Locate the cell with the specified text and output its (X, Y) center coordinate. 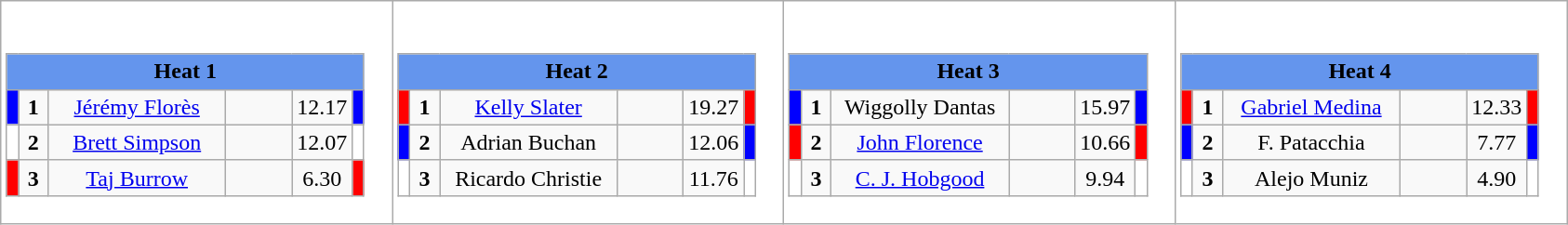
12.07 (322, 142)
Heat 4 (1360, 72)
6.30 (322, 178)
Taj Burrow (138, 178)
Brett Simpson (138, 142)
Alejo Muniz (1311, 178)
12.06 (714, 142)
Gabriel Medina (1311, 107)
Heat 1 (185, 72)
C. J. Hobgood (921, 178)
9.94 (1105, 178)
Heat 3 1 Wiggolly Dantas 15.97 2 John Florence 10.66 3 C. J. Hobgood 9.94 (980, 112)
10.66 (1105, 142)
Heat 2 1 Kelly Slater 19.27 2 Adrian Buchan 12.06 3 Ricardo Christie 11.76 (588, 112)
Wiggolly Dantas (921, 107)
Kelly Slater (528, 107)
Adrian Buchan (528, 142)
Heat 1 1 Jérémy Florès 12.17 2 Brett Simpson 12.07 3 Taj Burrow 6.30 (197, 112)
Heat 3 (968, 72)
Jérémy Florès (138, 107)
Heat 2 (577, 72)
4.90 (1497, 178)
12.33 (1497, 107)
John Florence (921, 142)
F. Patacchia (1311, 142)
15.97 (1105, 107)
Heat 4 1 Gabriel Medina 12.33 2 F. Patacchia 7.77 3 Alejo Muniz 4.90 (1371, 112)
11.76 (714, 178)
7.77 (1497, 142)
Ricardo Christie (528, 178)
19.27 (714, 107)
12.17 (322, 107)
